Output the (x, y) coordinate of the center of the cell containing the given text.  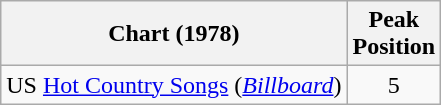
Chart (1978) (174, 34)
US Hot Country Songs (Billboard) (174, 85)
5 (394, 85)
PeakPosition (394, 34)
